For the text-containing cell, return its midpoint in [x, y] coordinate format. 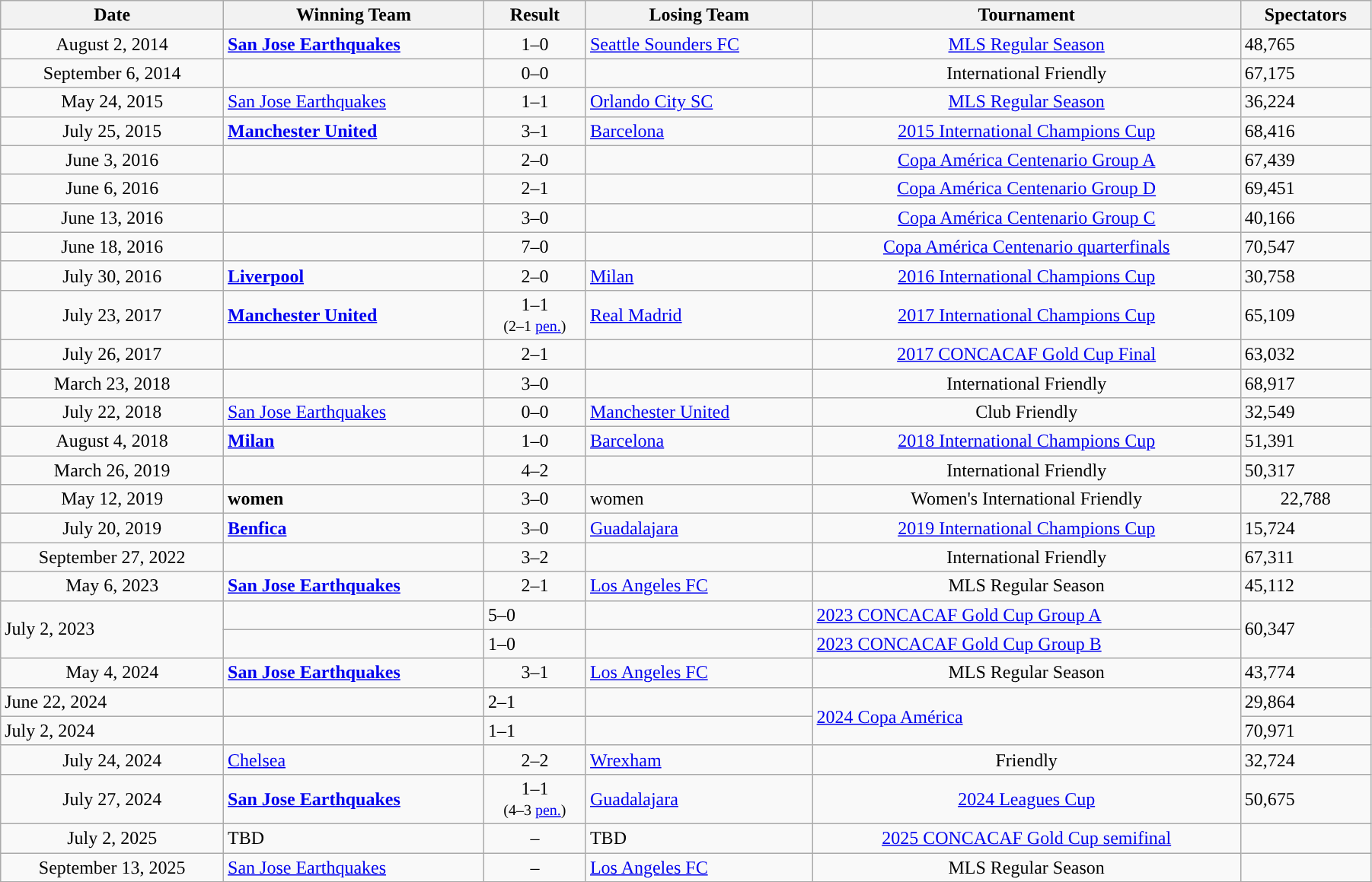
Copa América Centenario Group A [1026, 160]
32,724 [1305, 759]
September 13, 2025 [113, 867]
August 2, 2014 [113, 44]
32,549 [1305, 412]
Wrexham [699, 759]
Orlando City SC [699, 102]
Liverpool [354, 275]
Chelsea [354, 759]
July 24, 2024 [113, 759]
Real Madrid [699, 315]
Result [534, 15]
Losing Team [699, 15]
Seattle Sounders FC [699, 44]
July 2, 2024 [113, 731]
Date [113, 15]
Copa América Centenario Group D [1026, 189]
Benfica [354, 528]
July 2, 2023 [113, 629]
Club Friendly [1026, 412]
3–2 [534, 557]
60,347 [1305, 629]
1–1 (4–3 pen.) [534, 799]
March 26, 2019 [113, 470]
70,547 [1305, 247]
2017 International Champions Cup [1026, 315]
June 13, 2016 [113, 218]
2018 International Champions Cup [1026, 441]
2017 CONCACAF Gold Cup Final [1026, 354]
2024 Leagues Cup [1026, 799]
68,917 [1305, 383]
Tournament [1026, 15]
43,774 [1305, 673]
June 3, 2016 [113, 160]
51,391 [1305, 441]
Spectators [1305, 15]
July 27, 2024 [113, 799]
48,765 [1305, 44]
30,758 [1305, 275]
67,439 [1305, 160]
July 26, 2017 [113, 354]
July 2, 2025 [113, 838]
Winning Team [354, 15]
2015 International Champions Cup [1026, 131]
70,971 [1305, 731]
15,724 [1305, 528]
June 18, 2016 [113, 247]
May 4, 2024 [113, 673]
36,224 [1305, 102]
2023 CONCACAF Gold Cup Group B [1026, 644]
4–2 [534, 470]
40,166 [1305, 218]
67,175 [1305, 73]
68,416 [1305, 131]
65,109 [1305, 315]
September 27, 2022 [113, 557]
50,675 [1305, 799]
August 4, 2018 [113, 441]
5–0 [534, 615]
2024 Copa América [1026, 716]
7–0 [534, 247]
Copa América Centenario quarterfinals [1026, 247]
Copa América Centenario Group C [1026, 218]
July 20, 2019 [113, 528]
67,311 [1305, 557]
September 6, 2014 [113, 73]
Friendly [1026, 759]
Women's International Friendly [1026, 499]
2016 International Champions Cup [1026, 275]
July 22, 2018 [113, 412]
July 30, 2016 [113, 275]
45,112 [1305, 586]
50,317 [1305, 470]
May 24, 2015 [113, 102]
2023 CONCACAF Gold Cup Group A [1026, 615]
1–1 (2–1 pen.) [534, 315]
2025 CONCACAF Gold Cup semifinal [1026, 838]
July 25, 2015 [113, 131]
69,451 [1305, 189]
June 22, 2024 [113, 702]
June 6, 2016 [113, 189]
63,032 [1305, 354]
July 23, 2017 [113, 315]
2–2 [534, 759]
March 23, 2018 [113, 383]
May 12, 2019 [113, 499]
May 6, 2023 [113, 586]
29,864 [1305, 702]
22,788 [1305, 499]
2019 International Champions Cup [1026, 528]
